Locate the cell with the specified text and output its [x, y] center coordinate. 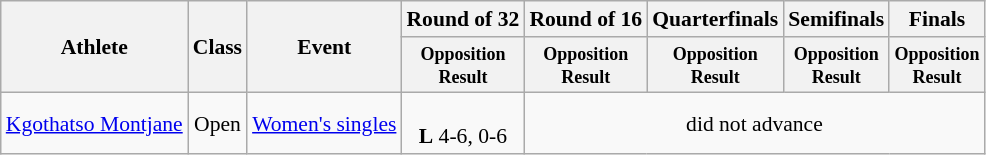
Round of 16 [586, 19]
Quarterfinals [715, 19]
Event [324, 47]
Open [218, 124]
Semifinals [836, 19]
Finals [936, 19]
Class [218, 47]
Kgothatso Montjane [94, 124]
Women's singles [324, 124]
L 4-6, 0-6 [462, 124]
Athlete [94, 47]
did not advance [754, 124]
Round of 32 [462, 19]
